Determine the (x, y) coordinate at the center of the cell enclosing the given text.  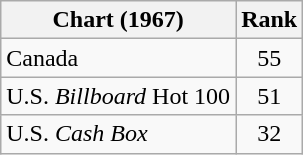
Chart (1967) (118, 20)
Rank (270, 20)
U.S. Billboard Hot 100 (118, 96)
55 (270, 58)
51 (270, 96)
U.S. Cash Box (118, 134)
32 (270, 134)
Canada (118, 58)
